Determine the [x, y] coordinate at the center of the cell enclosing the given text.  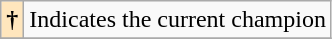
Indicates the current champion [178, 20]
† [12, 20]
